Determine the [X, Y] coordinate at the center of the cell enclosing the given text.  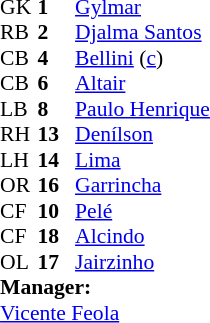
4 [57, 58]
8 [57, 109]
Djalma Santos [142, 33]
LB [19, 109]
16 [57, 185]
17 [57, 262]
OL [19, 262]
Manager: [105, 287]
LH [19, 160]
Denílson [142, 135]
6 [57, 83]
Bellini (c) [142, 58]
Paulo Henrique [142, 109]
Lima [142, 160]
14 [57, 160]
Jairzinho [142, 262]
Altair [142, 83]
2 [57, 33]
Garrincha [142, 185]
10 [57, 211]
Pelé [142, 211]
OR [19, 185]
RH [19, 135]
Alcindo [142, 237]
18 [57, 237]
13 [57, 135]
RB [19, 33]
